Find where the given text appears and provide that cell's center as [X, Y] coordinate. 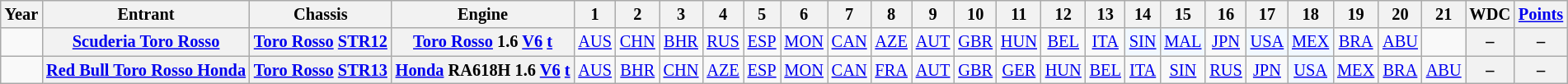
Scuderia Toro Rosso [146, 42]
15 [1182, 14]
3 [681, 14]
16 [1225, 14]
20 [1400, 14]
Red Bull Toro Rosso Honda [146, 70]
11 [1019, 14]
21 [1444, 14]
19 [1355, 14]
MAL [1182, 42]
18 [1311, 14]
9 [933, 14]
1 [594, 14]
8 [890, 14]
Year [21, 14]
7 [849, 14]
Points [1541, 14]
12 [1063, 14]
2 [638, 14]
Engine [483, 14]
Entrant [146, 14]
17 [1267, 14]
13 [1106, 14]
WDC [1491, 14]
GER [1019, 70]
Toro Rosso STR13 [321, 70]
Honda RA618H 1.6 V6 t [483, 70]
Chassis [321, 14]
Toro Rosso 1.6 V6 t [483, 42]
FRA [890, 70]
4 [722, 14]
10 [975, 14]
Toro Rosso STR12 [321, 42]
6 [803, 14]
14 [1143, 14]
5 [762, 14]
